Locate the cell with the specified text and output its (x, y) center coordinate. 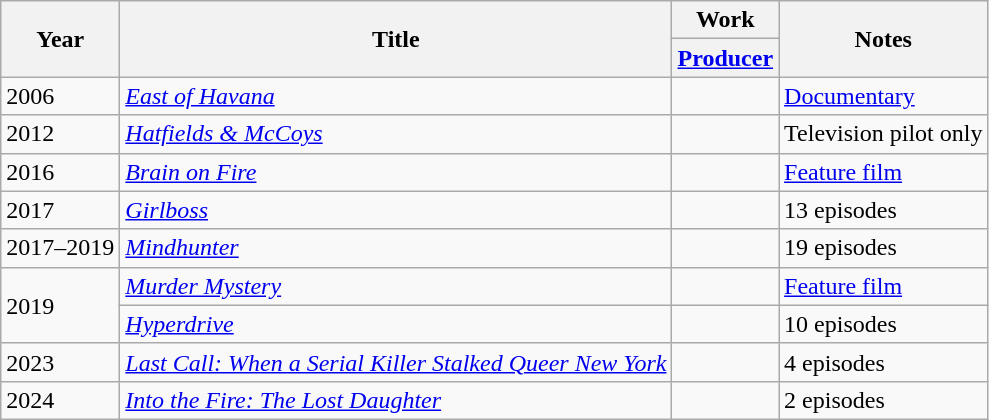
19 episodes (884, 248)
2024 (60, 400)
Brain on Fire (396, 172)
Murder Mystery (396, 286)
Title (396, 39)
Into the Fire: The Lost Daughter (396, 400)
Notes (884, 39)
Work (726, 20)
Documentary (884, 96)
Mindhunter (396, 248)
10 episodes (884, 324)
2017–2019 (60, 248)
2006 (60, 96)
East of Havana (396, 96)
2016 (60, 172)
13 episodes (884, 210)
Hyperdrive (396, 324)
Year (60, 39)
2 episodes (884, 400)
Television pilot only (884, 134)
Girlboss (396, 210)
2017 (60, 210)
2012 (60, 134)
4 episodes (884, 362)
2023 (60, 362)
Producer (726, 58)
Last Call: When a Serial Killer Stalked Queer New York (396, 362)
2019 (60, 305)
Hatfields & McCoys (396, 134)
